Determine the (X, Y) coordinate at the center of the cell enclosing the given text.  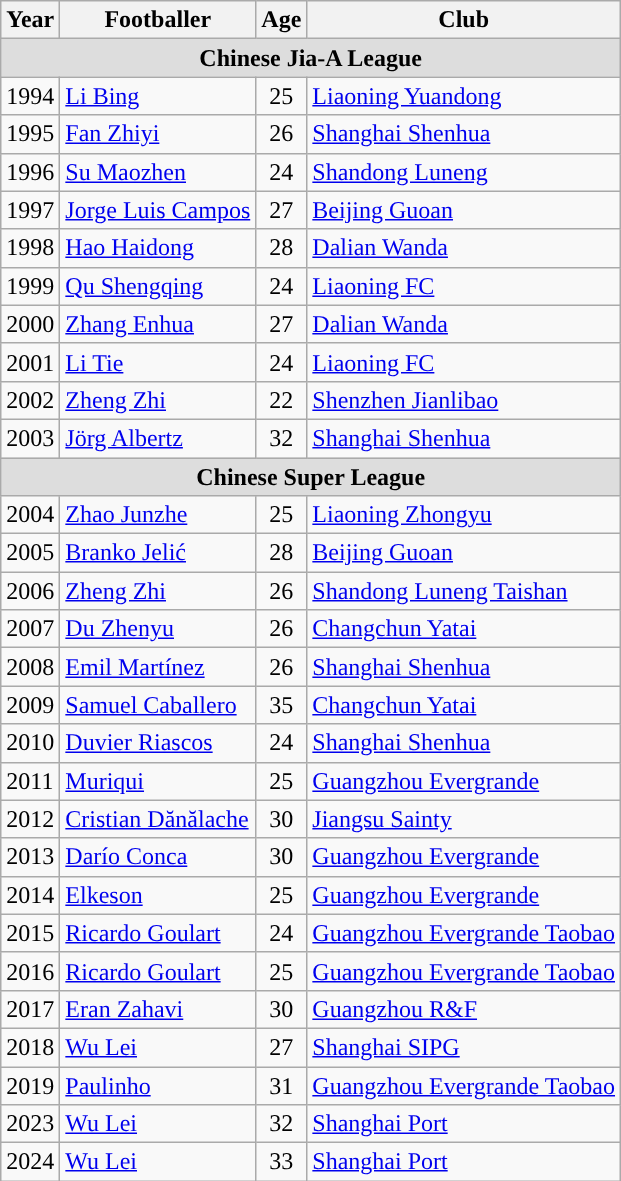
Club (464, 20)
Footballer (158, 20)
1995 (30, 134)
2007 (30, 629)
2012 (30, 819)
1999 (30, 286)
31 (282, 1085)
2017 (30, 1009)
2016 (30, 971)
Guangzhou R&F (464, 1009)
1996 (30, 172)
2019 (30, 1085)
Cristian Dănălache (158, 819)
Jiangsu Sainty (464, 819)
1997 (30, 210)
Elkeson (158, 895)
Emil Martínez (158, 667)
2009 (30, 705)
Du Zhenyu (158, 629)
Shenzhen Jianlibao (464, 400)
Su Maozhen (158, 172)
Liaoning Yuandong (464, 96)
Fan Zhiyi (158, 134)
Zhao Junzhe (158, 515)
2001 (30, 362)
Eran Zahavi (158, 1009)
2015 (30, 933)
2014 (30, 895)
1998 (30, 248)
2003 (30, 438)
2010 (30, 743)
Liaoning Zhongyu (464, 515)
Shanghai SIPG (464, 1047)
Chinese Jia-A League (311, 58)
Darío Conca (158, 857)
Jorge Luis Campos (158, 210)
Shandong Luneng Taishan (464, 591)
2024 (30, 1162)
2002 (30, 400)
2006 (30, 591)
Zhang Enhua (158, 324)
Age (282, 20)
2011 (30, 781)
2000 (30, 324)
Chinese Super League (311, 477)
1994 (30, 96)
Branko Jelić (158, 553)
2018 (30, 1047)
33 (282, 1162)
22 (282, 400)
Li Bing (158, 96)
2023 (30, 1124)
Muriqui (158, 781)
Paulinho (158, 1085)
Li Tie (158, 362)
2005 (30, 553)
Duvier Riascos (158, 743)
Hao Haidong (158, 248)
Shandong Luneng (464, 172)
Qu Shengqing (158, 286)
2008 (30, 667)
Jörg Albertz (158, 438)
Samuel Caballero (158, 705)
2013 (30, 857)
2004 (30, 515)
Year (30, 20)
35 (282, 705)
